Identify which cell holds the provided text, then report its [X, Y] central coordinate. 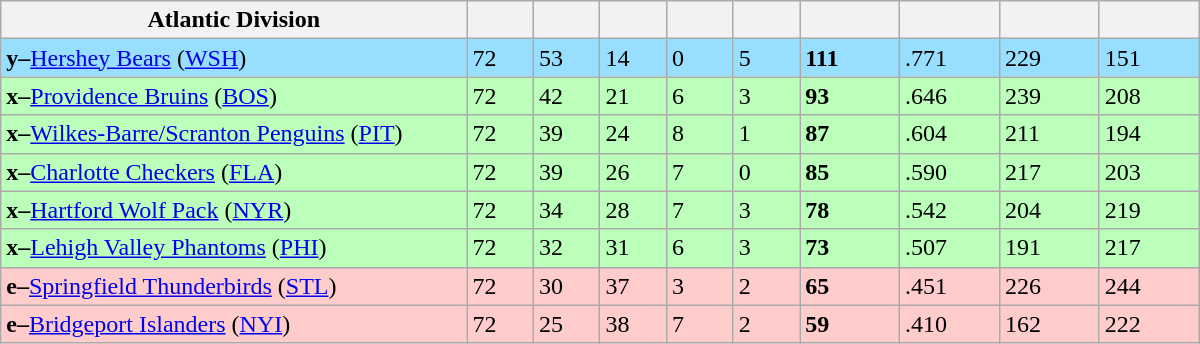
87 [850, 134]
73 [850, 248]
x–Wilkes-Barre/Scranton Penguins (PIT) [234, 134]
244 [1149, 286]
222 [1149, 324]
191 [1049, 248]
.604 [950, 134]
208 [1149, 96]
78 [850, 210]
219 [1149, 210]
e–Springfield Thunderbirds (STL) [234, 286]
y–Hershey Bears (WSH) [234, 58]
x–Lehigh Valley Phantoms (PHI) [234, 248]
14 [634, 58]
31 [634, 248]
203 [1149, 172]
5 [766, 58]
37 [634, 286]
93 [850, 96]
151 [1149, 58]
.646 [950, 96]
26 [634, 172]
85 [850, 172]
65 [850, 286]
.507 [950, 248]
e–Bridgeport Islanders (NYI) [234, 324]
32 [566, 248]
21 [634, 96]
42 [566, 96]
1 [766, 134]
.410 [950, 324]
x–Charlotte Checkers (FLA) [234, 172]
x–Hartford Wolf Pack (NYR) [234, 210]
.590 [950, 172]
239 [1049, 96]
30 [566, 286]
229 [1049, 58]
34 [566, 210]
28 [634, 210]
.771 [950, 58]
25 [566, 324]
194 [1149, 134]
38 [634, 324]
8 [700, 134]
.542 [950, 210]
204 [1049, 210]
111 [850, 58]
Atlantic Division [234, 20]
162 [1049, 324]
211 [1049, 134]
59 [850, 324]
53 [566, 58]
24 [634, 134]
x–Providence Bruins (BOS) [234, 96]
226 [1049, 286]
.451 [950, 286]
